Scan for the cell matching the given text and deliver its (x, y) coordinate at center. 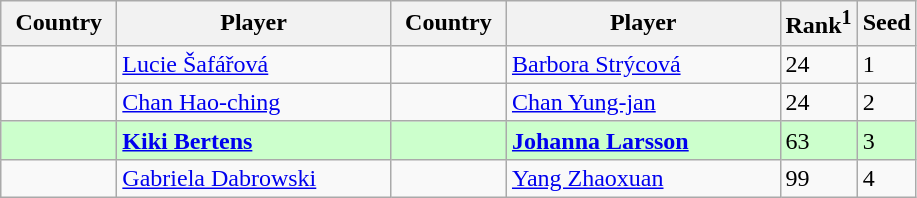
Gabriela Dabrowski (254, 178)
Barbora Strýcová (643, 64)
99 (818, 178)
Chan Yung-jan (643, 102)
3 (886, 140)
1 (886, 64)
Johanna Larsson (643, 140)
4 (886, 178)
2 (886, 102)
Kiki Bertens (254, 140)
Chan Hao-ching (254, 102)
63 (818, 140)
Yang Zhaoxuan (643, 178)
Rank1 (818, 24)
Lucie Šafářová (254, 64)
Seed (886, 24)
